Scan for the cell matching the given text and deliver its [x, y] coordinate at center. 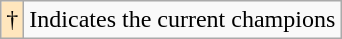
Indicates the current champions [182, 20]
† [12, 20]
